Pinpoint the cell where the given text exists, returning its [X, Y] midpoint coordinate. 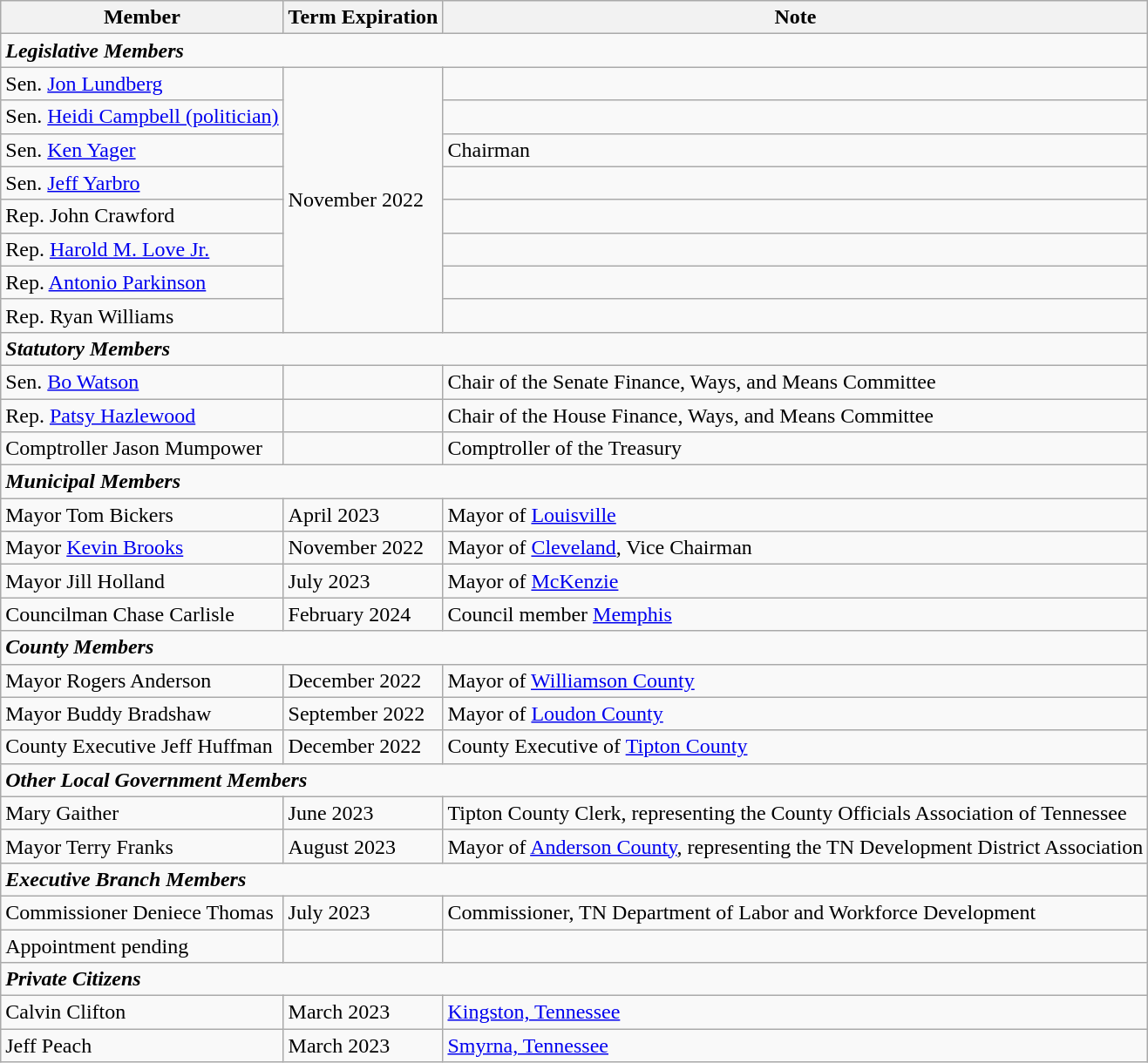
Note [795, 17]
Comptroller Jason Mumpower [142, 449]
Calvin Clifton [142, 1012]
Chair of the Senate Finance, Ways, and Means Committee [795, 382]
Mayor Buddy Bradshaw [142, 714]
Mary Gaither [142, 813]
Rep. Antonio Parkinson [142, 282]
Rep. John Crawford [142, 216]
County Executive Jeff Huffman [142, 747]
Commissioner Deniece Thomas [142, 912]
Municipal Members [574, 482]
Mayor Jill Holland [142, 581]
Rep. Harold M. Love Jr. [142, 249]
Mayor of Anderson County, representing the TN Development District Association [795, 846]
Private Citizens [574, 979]
Sen. Jeff Yarbro [142, 183]
Member [142, 17]
Rep. Ryan Williams [142, 315]
Mayor of Louisville [795, 515]
Executive Branch Members [574, 879]
Kingston, Tennessee [795, 1012]
Commissioner, TN Department of Labor and Workforce Development [795, 912]
County Members [574, 647]
Sen. Heidi Campbell (politician) [142, 117]
February 2024 [363, 614]
Rep. Patsy Hazlewood [142, 416]
Mayor of Cleveland, Vice Chairman [795, 548]
Council member Memphis [795, 614]
Sen. Jon Lundberg [142, 84]
Term Expiration [363, 17]
Mayor Terry Franks [142, 846]
Mayor of Loudon County [795, 714]
Appointment pending [142, 945]
Smyrna, Tennessee [795, 1046]
Mayor of McKenzie [795, 581]
Legislative Members [574, 51]
August 2023 [363, 846]
Chairman [795, 150]
June 2023 [363, 813]
Councilman Chase Carlisle [142, 614]
Mayor Tom Bickers [142, 515]
Mayor Rogers Anderson [142, 680]
Comptroller of the Treasury [795, 449]
Jeff Peach [142, 1046]
Mayor Kevin Brooks [142, 548]
Tipton County Clerk, representing the County Officials Association of Tennessee [795, 813]
Sen. Ken Yager [142, 150]
Mayor of Williamson County [795, 680]
Statutory Members [574, 349]
Sen. Bo Watson [142, 382]
Chair of the House Finance, Ways, and Means Committee [795, 416]
County Executive of Tipton County [795, 747]
April 2023 [363, 515]
Other Local Government Members [574, 780]
September 2022 [363, 714]
